Determine the (x, y) coordinate at the center of the cell enclosing the given text.  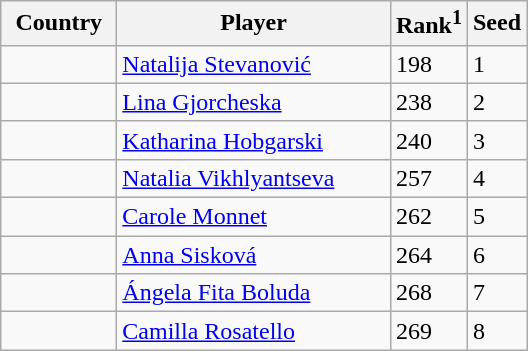
8 (496, 331)
198 (428, 64)
5 (496, 217)
269 (428, 331)
Natalia Vikhlyantseva (254, 178)
238 (428, 102)
264 (428, 255)
Lina Gjorcheska (254, 102)
Rank1 (428, 24)
Anna Sisková (254, 255)
240 (428, 140)
Country (59, 24)
4 (496, 178)
7 (496, 293)
268 (428, 293)
Camilla Rosatello (254, 331)
262 (428, 217)
3 (496, 140)
Player (254, 24)
Seed (496, 24)
2 (496, 102)
Ángela Fita Boluda (254, 293)
1 (496, 64)
Carole Monnet (254, 217)
257 (428, 178)
Katharina Hobgarski (254, 140)
6 (496, 255)
Natalija Stevanović (254, 64)
